Search for the cell housing the specified text and yield its (X, Y) center coordinate. 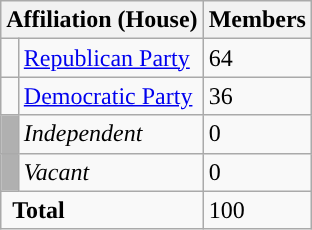
Democratic Party (110, 96)
Republican Party (110, 58)
Affiliation (House) (102, 20)
Total (102, 210)
100 (257, 210)
Members (257, 20)
36 (257, 96)
Vacant (110, 172)
Independent (110, 134)
64 (257, 58)
